For the text-containing cell, return its midpoint in [x, y] coordinate format. 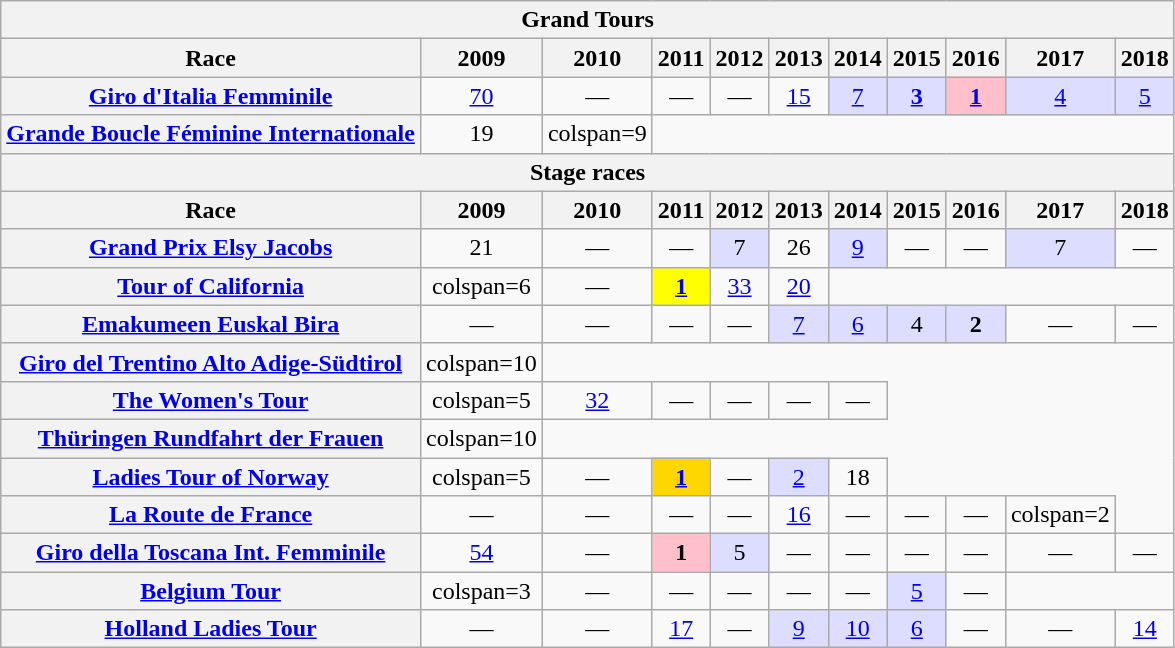
La Route de France [211, 515]
3 [916, 96]
32 [597, 400]
Thüringen Rundfahrt der Frauen [211, 438]
19 [481, 134]
26 [798, 248]
Grande Boucle Féminine Internationale [211, 134]
Giro d'Italia Femminile [211, 96]
Grand Prix Elsy Jacobs [211, 248]
Giro della Toscana Int. Femminile [211, 553]
colspan=9 [597, 134]
Stage races [588, 172]
Holland Ladies Tour [211, 629]
18 [858, 477]
colspan=6 [481, 286]
Ladies Tour of Norway [211, 477]
54 [481, 553]
33 [740, 286]
Tour of California [211, 286]
Giro del Trentino Alto Adige-Südtirol [211, 362]
20 [798, 286]
17 [681, 629]
Belgium Tour [211, 591]
70 [481, 96]
15 [798, 96]
colspan=3 [481, 591]
Grand Tours [588, 20]
16 [798, 515]
10 [858, 629]
The Women's Tour [211, 400]
Emakumeen Euskal Bira [211, 324]
21 [481, 248]
colspan=2 [1060, 515]
14 [1144, 629]
